Return (X, Y) of the center of cell containing provided text 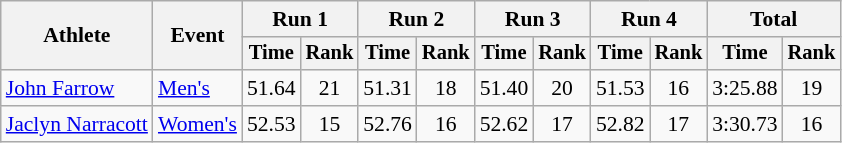
15 (330, 124)
Women's (198, 124)
52.82 (620, 124)
21 (330, 88)
52.62 (504, 124)
Run 3 (533, 19)
3:25.88 (744, 88)
Jaclyn Narracott (77, 124)
51.40 (504, 88)
Men's (198, 88)
John Farrow (77, 88)
18 (446, 88)
Total (774, 19)
Run 2 (416, 19)
3:30.73 (744, 124)
51.53 (620, 88)
51.64 (272, 88)
51.31 (388, 88)
52.53 (272, 124)
Event (198, 36)
20 (562, 88)
Athlete (77, 36)
19 (812, 88)
Run 1 (300, 19)
Run 4 (649, 19)
52.76 (388, 124)
